Output the (X, Y) coordinate of the center of the cell containing the given text.  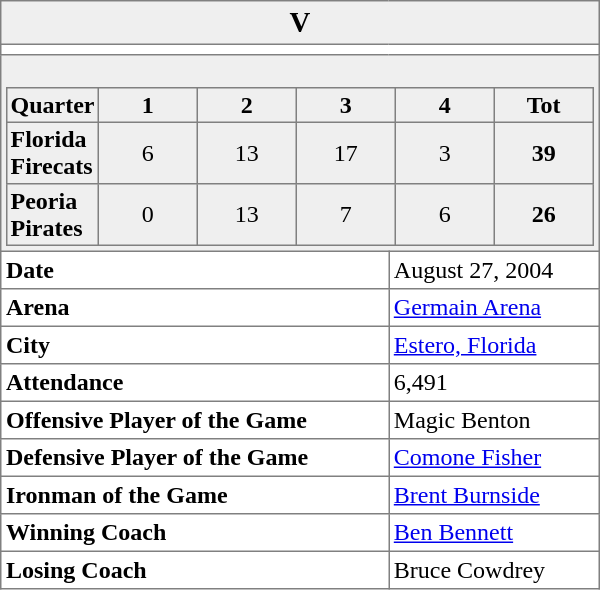
6,491 (494, 383)
Attendance (195, 383)
Quarter 1 2 3 4 Tot Florida Firecats 6 13 17 3 39 Peoria Pirates 0 13 7 6 26 (300, 153)
2 (246, 105)
4 (444, 105)
Quarter (52, 105)
Ben Bennett (494, 533)
City (195, 345)
Estero, Florida (494, 345)
Losing Coach (195, 570)
Germain Arena (494, 308)
Comone Fisher (494, 458)
Arena (195, 308)
V (300, 23)
17 (346, 153)
0 (148, 215)
Brent Burnside (494, 495)
Ironman of the Game (195, 495)
7 (346, 215)
Florida Firecats (52, 153)
Tot (544, 105)
Defensive Player of the Game (195, 458)
Date (195, 270)
1 (148, 105)
Peoria Pirates (52, 215)
39 (544, 153)
Winning Coach (195, 533)
Magic Benton (494, 420)
26 (544, 215)
Offensive Player of the Game (195, 420)
August 27, 2004 (494, 270)
Bruce Cowdrey (494, 570)
